Find where the given text appears and provide that cell's center as [X, Y] coordinate. 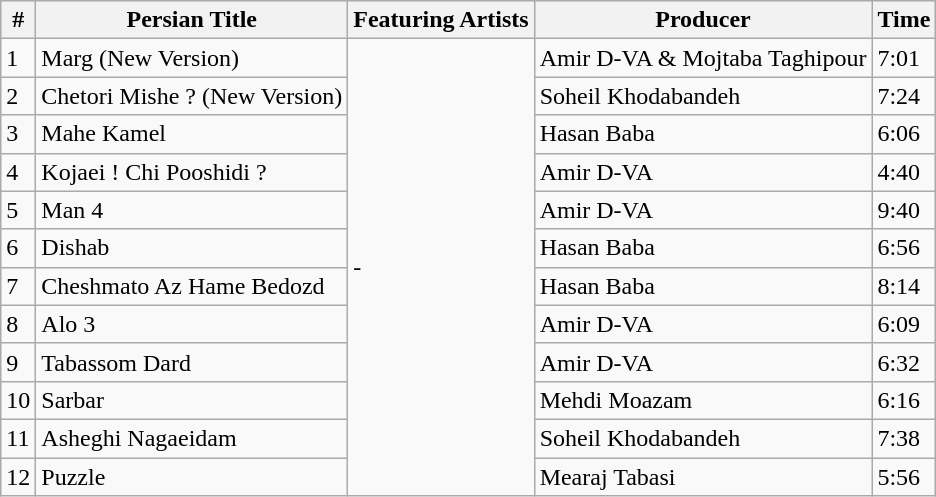
6 [18, 248]
5 [18, 210]
Mahe Kamel [192, 134]
6:16 [904, 400]
Kojaei ! Chi Pooshidi ? [192, 172]
Time [904, 20]
7:38 [904, 438]
10 [18, 400]
Mehdi Moazam [703, 400]
1 [18, 58]
- [441, 268]
Mearaj Tabasi [703, 477]
Chetori Mishe ? (New Version) [192, 96]
Marg (New Version) [192, 58]
Alo 3 [192, 324]
7:24 [904, 96]
11 [18, 438]
6:56 [904, 248]
Dishab [192, 248]
Sarbar [192, 400]
12 [18, 477]
3 [18, 134]
7:01 [904, 58]
5:56 [904, 477]
Amir D-VA & Mojtaba Taghipour [703, 58]
9 [18, 362]
Puzzle [192, 477]
Persian Title [192, 20]
4:40 [904, 172]
7 [18, 286]
6:06 [904, 134]
Man 4 [192, 210]
6:09 [904, 324]
4 [18, 172]
2 [18, 96]
# [18, 20]
Producer [703, 20]
Featuring Artists [441, 20]
8:14 [904, 286]
Tabassom Dard [192, 362]
Cheshmato Az Hame Bedozd [192, 286]
8 [18, 324]
Asheghi Nagaeidam [192, 438]
9:40 [904, 210]
6:32 [904, 362]
